Scan for the cell matching the given text and deliver its [X, Y] coordinate at center. 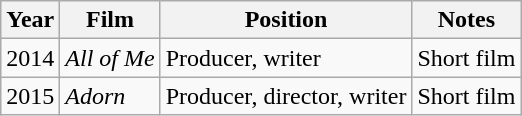
Producer, director, writer [286, 96]
Film [110, 20]
Notes [466, 20]
Year [30, 20]
Adorn [110, 96]
Position [286, 20]
All of Me [110, 58]
Producer, writer [286, 58]
2015 [30, 96]
2014 [30, 58]
